Find where the given text appears and provide that cell's center as (X, Y) coordinate. 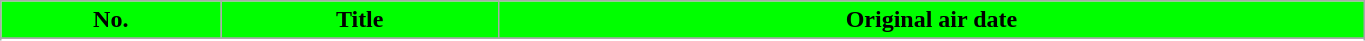
Original air date (932, 20)
Title (360, 20)
No. (111, 20)
